Extract the (X, Y) coordinate from the center of the cell holding the provided text.  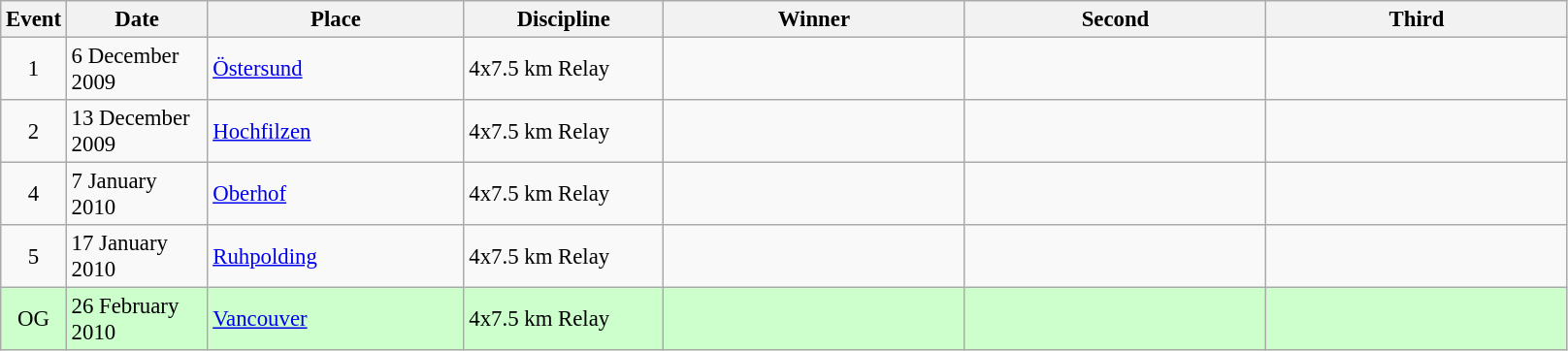
7 January 2010 (137, 194)
6 December 2009 (137, 70)
OG (34, 320)
2 (34, 132)
Place (336, 19)
Hochfilzen (336, 132)
Winner (815, 19)
Date (137, 19)
5 (34, 256)
Third (1417, 19)
Östersund (336, 70)
Oberhof (336, 194)
4 (34, 194)
1 (34, 70)
26 February 2010 (137, 320)
Second (1116, 19)
Event (34, 19)
17 January 2010 (137, 256)
13 December 2009 (137, 132)
Discipline (564, 19)
Ruhpolding (336, 256)
Vancouver (336, 320)
